For the text-containing cell, return its midpoint in (x, y) coordinate format. 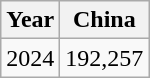
2024 (30, 58)
Year (30, 20)
China (104, 20)
192,257 (104, 58)
